Return the (X, Y) coordinate for the center point of the cell that contains the specified text.  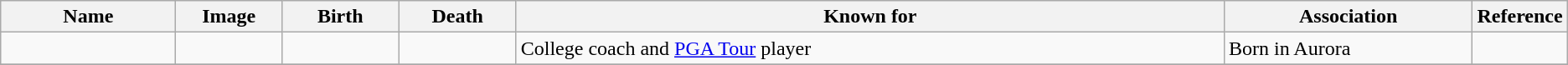
Association (1348, 17)
Born in Aurora (1348, 48)
Reference (1519, 17)
College coach and PGA Tour player (869, 48)
Name (89, 17)
Image (230, 17)
Death (457, 17)
Known for (869, 17)
Birth (340, 17)
